Return (x, y) of the center of cell containing provided text 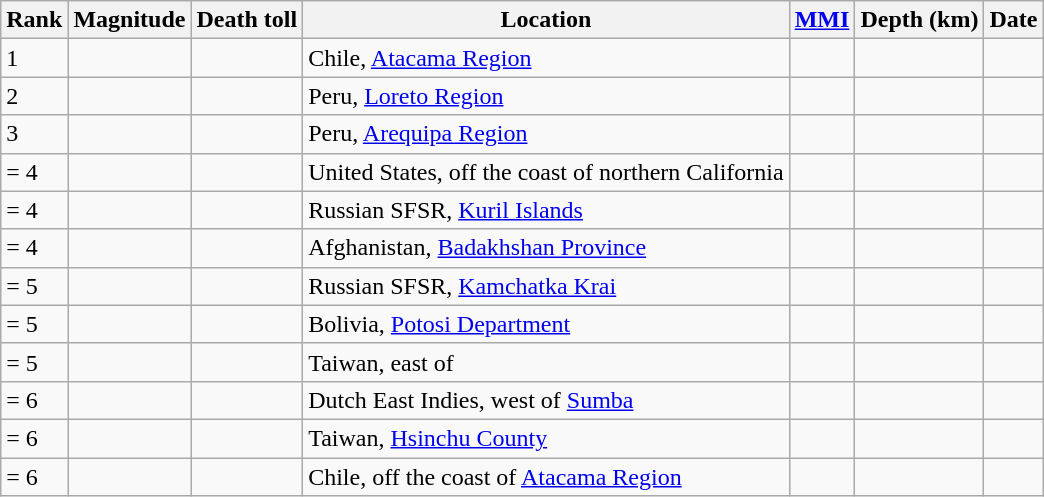
Chile, Atacama Region (546, 58)
Magnitude (130, 20)
Rank (34, 20)
United States, off the coast of northern California (546, 172)
Location (546, 20)
Russian SFSR, Kamchatka Krai (546, 286)
Date (1014, 20)
Russian SFSR, Kuril Islands (546, 210)
2 (34, 96)
Afghanistan, Badakhshan Province (546, 248)
MMI (822, 20)
Dutch East Indies, west of Sumba (546, 400)
1 (34, 58)
Peru, Loreto Region (546, 96)
Taiwan, Hsinchu County (546, 438)
3 (34, 134)
Chile, off the coast of Atacama Region (546, 477)
Peru, Arequipa Region (546, 134)
Depth (km) (920, 20)
Death toll (247, 20)
Taiwan, east of (546, 362)
Bolivia, Potosi Department (546, 324)
